Return [x, y] of the center of cell containing provided text 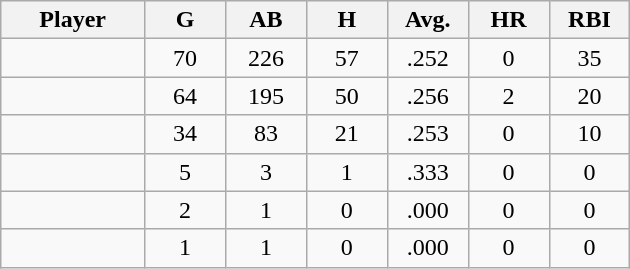
70 [186, 58]
3 [266, 172]
50 [346, 96]
G [186, 20]
10 [590, 134]
HR [508, 20]
34 [186, 134]
RBI [590, 20]
AB [266, 20]
5 [186, 172]
35 [590, 58]
.252 [428, 58]
H [346, 20]
21 [346, 134]
83 [266, 134]
Avg. [428, 20]
20 [590, 96]
.256 [428, 96]
226 [266, 58]
Player [73, 20]
57 [346, 58]
.333 [428, 172]
.253 [428, 134]
195 [266, 96]
64 [186, 96]
